Output the (x, y) coordinate of the center of the cell containing the given text.  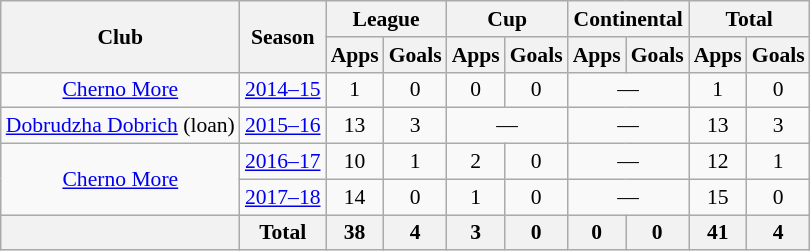
14 (355, 197)
Cup (508, 19)
12 (718, 162)
41 (718, 233)
15 (718, 197)
Club (120, 36)
Continental (628, 19)
2014–15 (283, 90)
2 (476, 162)
2016–17 (283, 162)
Dobrudzha Dobrich (loan) (120, 126)
2015–16 (283, 126)
League (386, 19)
Season (283, 36)
38 (355, 233)
2017–18 (283, 197)
10 (355, 162)
